From the cell containing the given text, extract its center point as (x, y) coordinate. 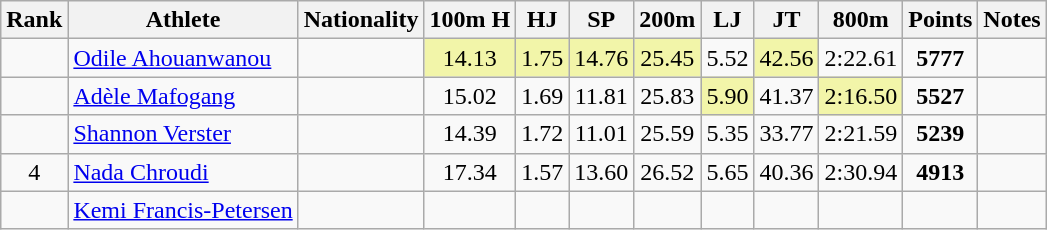
4913 (940, 172)
14.13 (470, 58)
Points (940, 20)
2:30.94 (861, 172)
2:16.50 (861, 96)
5.52 (728, 58)
HJ (542, 20)
1.57 (542, 172)
11.01 (602, 134)
Adèle Mafogang (183, 96)
15.02 (470, 96)
Notes (1012, 20)
5.65 (728, 172)
5.35 (728, 134)
1.69 (542, 96)
1.72 (542, 134)
Odile Ahouanwanou (183, 58)
5.90 (728, 96)
25.45 (668, 58)
13.60 (602, 172)
25.59 (668, 134)
5527 (940, 96)
25.83 (668, 96)
Athlete (183, 20)
Kemi Francis-Petersen (183, 210)
2:21.59 (861, 134)
Rank (34, 20)
SP (602, 20)
200m (668, 20)
LJ (728, 20)
42.56 (786, 58)
2:22.61 (861, 58)
17.34 (470, 172)
11.81 (602, 96)
JT (786, 20)
4 (34, 172)
14.39 (470, 134)
41.37 (786, 96)
100m H (470, 20)
26.52 (668, 172)
Nada Chroudi (183, 172)
40.36 (786, 172)
1.75 (542, 58)
800m (861, 20)
5777 (940, 58)
33.77 (786, 134)
Shannon Verster (183, 134)
14.76 (602, 58)
Nationality (361, 20)
5239 (940, 134)
